Capture the cell that displays the provided text and extract its [X, Y] central coordinate. 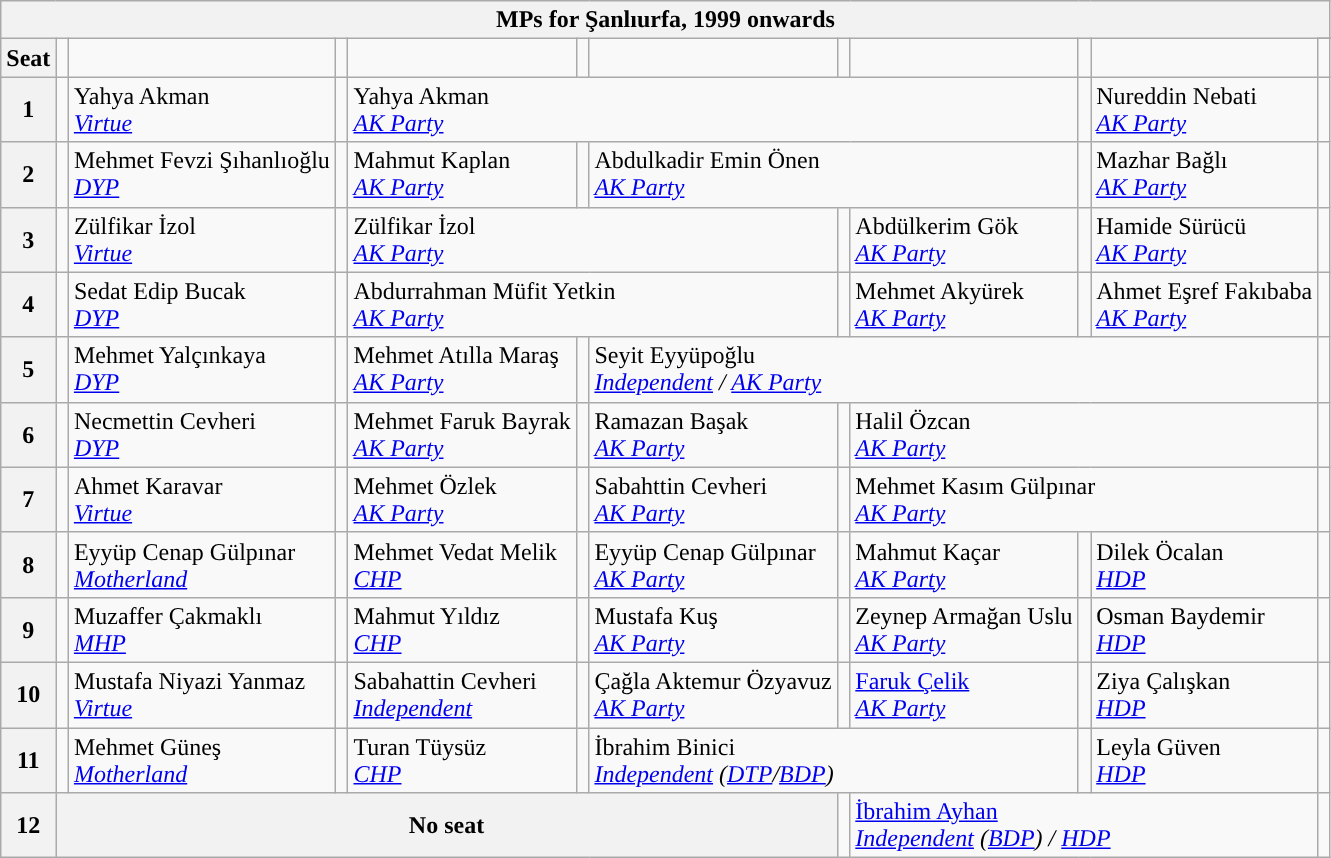
Mehmet Faruk BayrakAK Party [462, 434]
5 [28, 370]
Abdülkerim GökAK Party [964, 240]
Osman BaydemirHDP [1204, 630]
No seat [446, 826]
Mazhar BağlıAK Party [1204, 174]
Zülfikar İzolAK Party [592, 240]
Mehmet Kasım GülpınarAK Party [1084, 500]
İbrahim AyhanIndependent (BDP) / HDP [1084, 826]
4 [28, 304]
Seat [28, 58]
3 [28, 240]
8 [28, 564]
Yahya AkmanVirtue [202, 110]
Mahmut KaplanAK Party [462, 174]
Halil ÖzcanAK Party [1084, 434]
Sedat Edip BucakDYP [202, 304]
11 [28, 760]
Seyit EyyüpoğluIndependent / AK Party [954, 370]
Mehmet Atılla MaraşAK Party [462, 370]
Turan TüysüzCHP [462, 760]
Necmettin CevheriDYP [202, 434]
Leyla GüvenHDP [1204, 760]
7 [28, 500]
Eyyüp Cenap GülpınarMotherland [202, 564]
Mustafa KuşAK Party [713, 630]
2 [28, 174]
Sabahttin CevheriAK Party [713, 500]
Mehmet YalçınkayaDYP [202, 370]
Mahmut YıldızCHP [462, 630]
Sabahattin CevheriIndependent [462, 694]
MPs for Şanlıurfa, 1999 onwards [666, 20]
Mehmet Fevzi ŞıhanlıoğluDYP [202, 174]
Nureddin NebatiAK Party [1204, 110]
Faruk ÇelikAK Party [964, 694]
Mustafa Niyazi YanmazVirtue [202, 694]
Ziya ÇalışkanHDP [1204, 694]
Ramazan BaşakAK Party [713, 434]
Ahmet Eşref FakıbabaAK Party [1204, 304]
6 [28, 434]
9 [28, 630]
Ahmet KaravarVirtue [202, 500]
Zeynep Armağan UsluAK Party [964, 630]
Abdulkadir Emin ÖnenAK Party [834, 174]
Mahmut KaçarAK Party [964, 564]
Mehmet Vedat MelikCHP [462, 564]
Çağla Aktemur ÖzyavuzAK Party [713, 694]
Hamide SürücüAK Party [1204, 240]
Yahya AkmanAK Party [713, 110]
Eyyüp Cenap GülpınarAK Party [713, 564]
Mehmet AkyürekAK Party [964, 304]
10 [28, 694]
İbrahim BiniciIndependent (DTP/BDP) [834, 760]
1 [28, 110]
Abdurrahman Müfit YetkinAK Party [592, 304]
Mehmet ÖzlekAK Party [462, 500]
12 [28, 826]
Dilek ÖcalanHDP [1204, 564]
Mehmet GüneşMotherland [202, 760]
Zülfikar İzolVirtue [202, 240]
Muzaffer ÇakmaklıMHP [202, 630]
